Output the [x, y] coordinate of the center of the cell containing the given text.  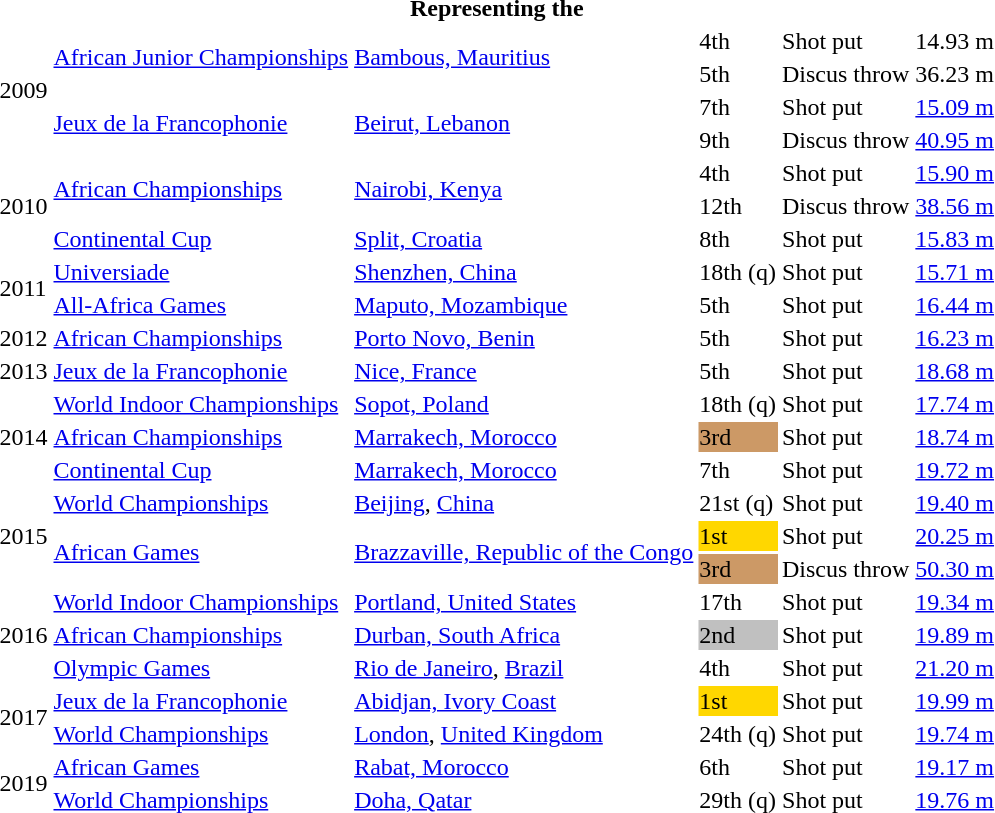
Porto Novo, Benin [524, 338]
2nd [738, 635]
21st (q) [738, 503]
Nice, France [524, 371]
Durban, South Africa [524, 635]
Brazzaville, Republic of the Congo [524, 552]
Nairobi, Kenya [524, 190]
6th [738, 767]
African Junior Championships [201, 58]
12th [738, 206]
Universiade [201, 272]
Rio de Janeiro, Brazil [524, 668]
Sopot, Poland [524, 404]
Maputo, Mozambique [524, 305]
Bambous, Mauritius [524, 58]
All-Africa Games [201, 305]
17th [738, 602]
Beirut, Lebanon [524, 124]
Olympic Games [201, 668]
Abidjan, Ivory Coast [524, 701]
Beijing, China [524, 503]
Split, Croatia [524, 239]
Shenzhen, China [524, 272]
8th [738, 239]
Rabat, Morocco [524, 767]
9th [738, 140]
London, United Kingdom [524, 734]
24th (q) [738, 734]
Portland, United States [524, 602]
